Find where the given text appears and provide that cell's center as (x, y) coordinate. 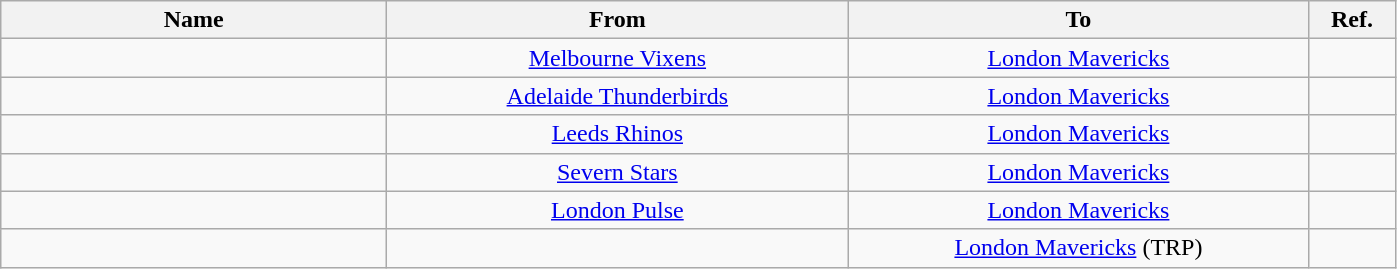
Adelaide Thunderbirds (618, 96)
London Pulse (618, 210)
Leeds Rhinos (618, 134)
London Mavericks (TRP) (1078, 248)
To (1078, 20)
Name (194, 20)
Melbourne Vixens (618, 58)
Ref. (1352, 20)
From (618, 20)
Severn Stars (618, 172)
